Locate the cell with the specified text and output its [x, y] center coordinate. 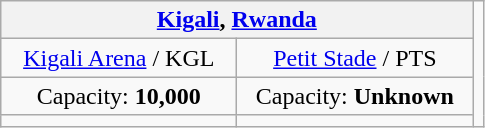
Kigali, Rwanda [237, 20]
Kigali Arena / KGL [119, 58]
Petit Stade / PTS [355, 58]
Capacity: Unknown [355, 96]
Capacity: 10,000 [119, 96]
